Return the (X, Y) coordinate for the center point of the cell that contains the specified text.  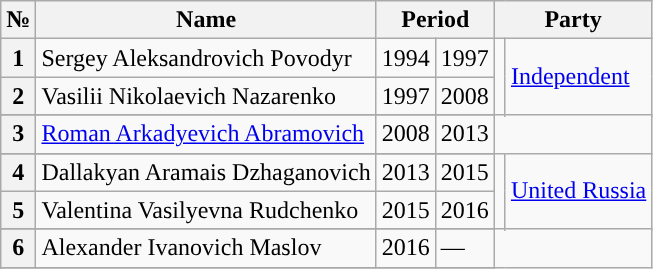
Alexander Ivanovich Maslov (206, 248)
2 (18, 96)
1994 (406, 58)
United Russia (578, 191)
№ (18, 20)
— (464, 248)
4 (18, 172)
Roman Arkadyevich Abramovich (206, 134)
Period (435, 20)
Party (572, 20)
1 (18, 58)
Valentina Vasilyevna Rudchenko (206, 210)
Name (206, 20)
3 (18, 134)
6 (18, 248)
Dallakyan Aramais Dzhaganovich (206, 172)
Vasilii Nikolaevich Nazarenko (206, 96)
Sergey Aleksandrovich Povodyr (206, 58)
Independent (578, 77)
5 (18, 210)
